Search for the cell housing the specified text and yield its (x, y) center coordinate. 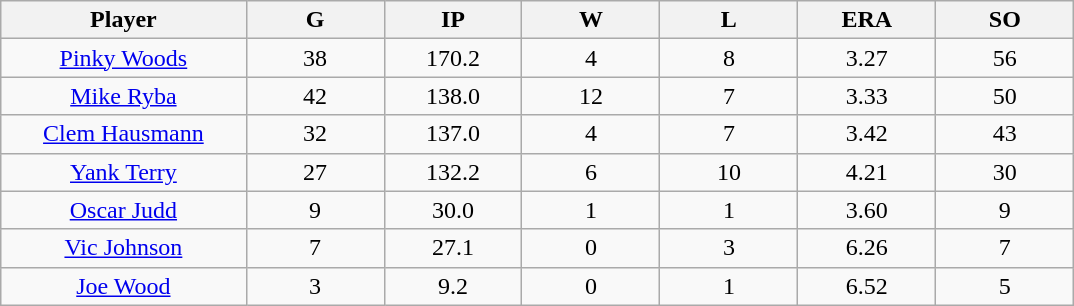
138.0 (453, 96)
W (591, 20)
170.2 (453, 58)
L (729, 20)
IP (453, 20)
132.2 (453, 172)
Clem Hausmann (124, 134)
56 (1005, 58)
3.42 (867, 134)
43 (1005, 134)
32 (315, 134)
Pinky Woods (124, 58)
Mike Ryba (124, 96)
3.27 (867, 58)
42 (315, 96)
6.52 (867, 286)
9.2 (453, 286)
27 (315, 172)
6 (591, 172)
ERA (867, 20)
137.0 (453, 134)
10 (729, 172)
G (315, 20)
3.33 (867, 96)
Vic Johnson (124, 248)
Joe Wood (124, 286)
SO (1005, 20)
38 (315, 58)
4.21 (867, 172)
3.60 (867, 210)
27.1 (453, 248)
12 (591, 96)
Yank Terry (124, 172)
50 (1005, 96)
30 (1005, 172)
8 (729, 58)
Oscar Judd (124, 210)
6.26 (867, 248)
30.0 (453, 210)
5 (1005, 286)
Player (124, 20)
